Extract the [x, y] coordinate from the center of the cell holding the provided text.  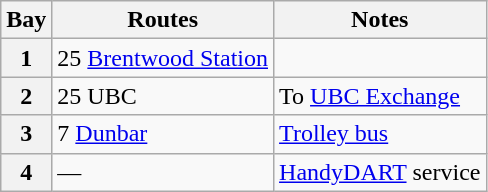
HandyDART service [380, 172]
25 UBC [163, 96]
7 Dunbar [163, 134]
2 [26, 96]
— [163, 172]
Trolley bus [380, 134]
4 [26, 172]
25 Brentwood Station [163, 58]
To UBC Exchange [380, 96]
Notes [380, 20]
1 [26, 58]
Bay [26, 20]
Routes [163, 20]
3 [26, 134]
